Extract the [X, Y] coordinate from the center of the cell holding the provided text.  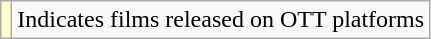
Indicates films released on OTT platforms [221, 20]
